Output the [x, y] coordinate of the center of the cell containing the given text.  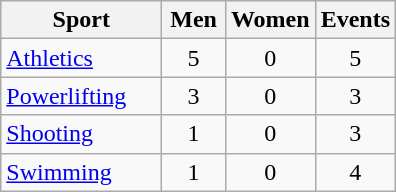
Men [194, 20]
4 [355, 172]
Women [270, 20]
Powerlifting [82, 96]
Sport [82, 20]
Swimming [82, 172]
Athletics [82, 58]
Events [355, 20]
Shooting [82, 134]
